Identify which cell holds the provided text, then report its (X, Y) central coordinate. 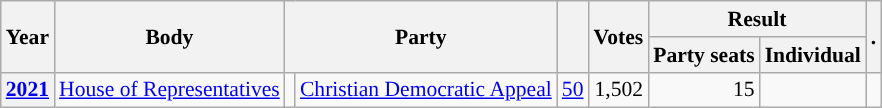
Year (28, 36)
. (874, 36)
2021 (28, 90)
Body (170, 36)
Party seats (704, 55)
Individual (813, 55)
1,502 (618, 90)
Party (421, 36)
15 (704, 90)
House of Representatives (170, 90)
Christian Democratic Appeal (426, 90)
50 (573, 90)
Votes (618, 36)
Result (757, 19)
